Search for the cell housing the specified text and yield its [X, Y] center coordinate. 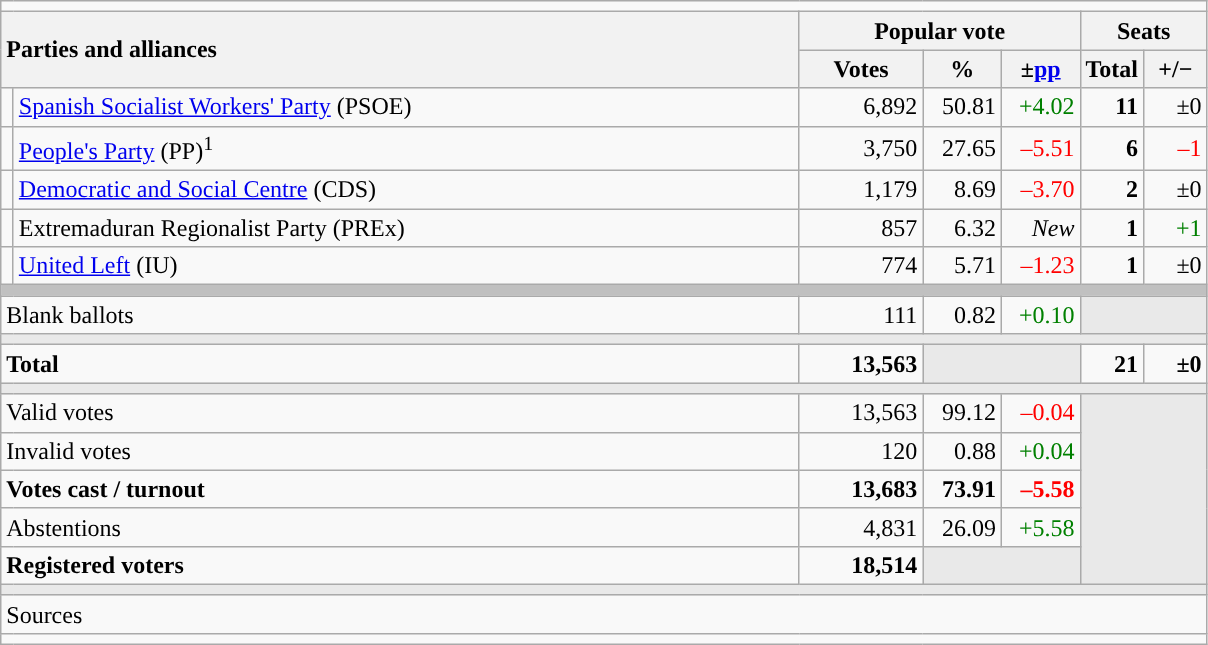
Democratic and Social Centre (CDS) [406, 190]
6,892 [861, 107]
–5.51 [1040, 148]
–3.70 [1040, 190]
13,683 [861, 489]
+1 [1176, 228]
27.65 [962, 148]
6.32 [962, 228]
–1 [1176, 148]
United Left (IU) [406, 266]
120 [861, 451]
99.12 [962, 413]
–1.23 [1040, 266]
–0.04 [1040, 413]
–5.58 [1040, 489]
26.09 [962, 527]
+0.10 [1040, 315]
People's Party (PP)1 [406, 148]
73.91 [962, 489]
0.82 [962, 315]
Spanish Socialist Workers' Party (PSOE) [406, 107]
Sources [604, 614]
1,179 [861, 190]
3,750 [861, 148]
Popular vote [940, 31]
4,831 [861, 527]
774 [861, 266]
21 [1112, 364]
5.71 [962, 266]
+0.04 [1040, 451]
18,514 [861, 565]
Votes [861, 69]
+5.58 [1040, 527]
857 [861, 228]
Blank ballots [400, 315]
0.88 [962, 451]
Invalid votes [400, 451]
+/− [1176, 69]
Votes cast / turnout [400, 489]
111 [861, 315]
8.69 [962, 190]
Valid votes [400, 413]
+4.02 [1040, 107]
Abstentions [400, 527]
±pp [1040, 69]
Extremaduran Regionalist Party (PREx) [406, 228]
2 [1112, 190]
Seats [1144, 31]
Parties and alliances [400, 50]
% [962, 69]
6 [1112, 148]
New [1040, 228]
50.81 [962, 107]
11 [1112, 107]
Registered voters [400, 565]
